Scan for the cell matching the given text and deliver its [X, Y] coordinate at center. 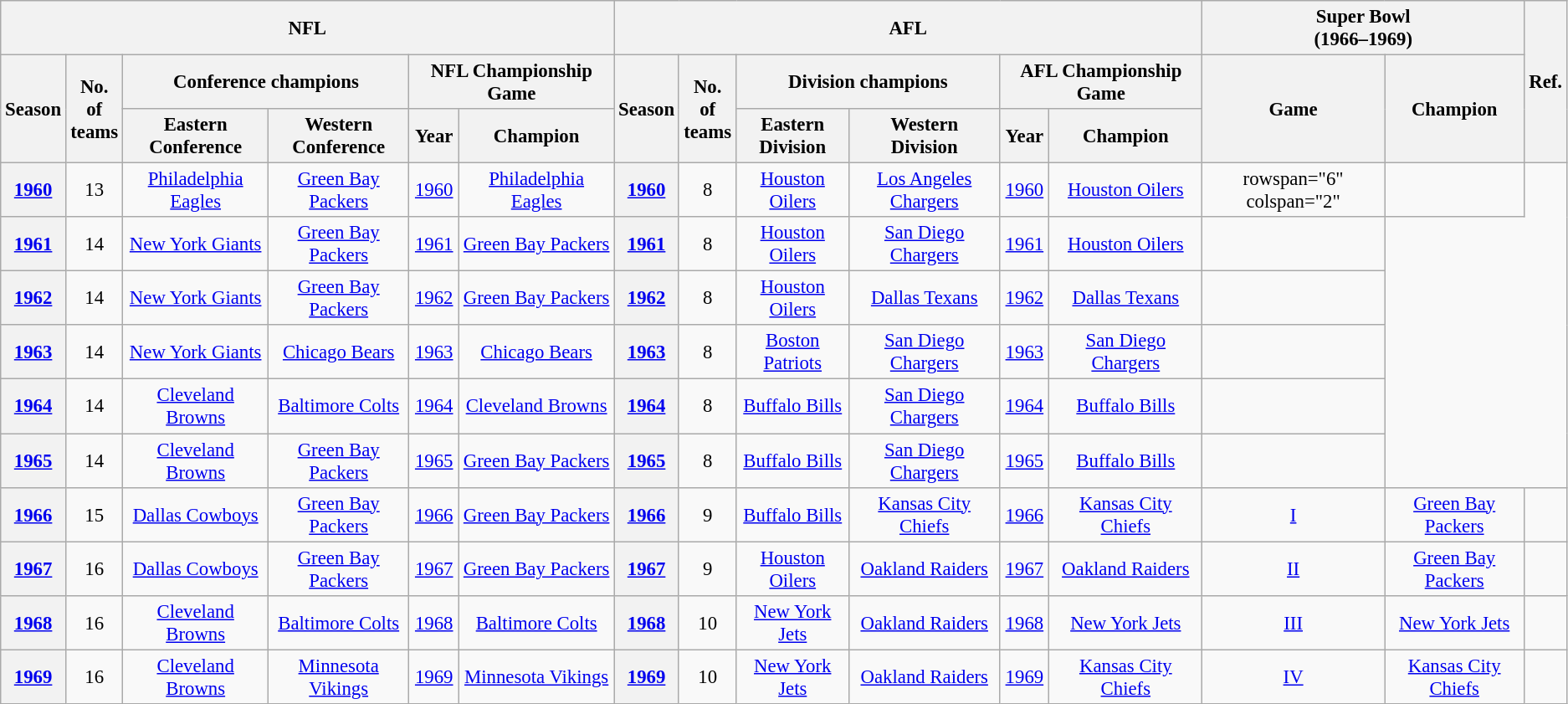
Boston Patriots [793, 352]
rowspan="6" colspan="2" [1294, 191]
I [1294, 514]
13 [94, 191]
Los Angeles Chargers [925, 191]
IV [1294, 676]
Division champions [869, 82]
WesternConference [338, 136]
AFL [909, 28]
III [1294, 623]
15 [94, 514]
Conference champions [266, 82]
II [1294, 569]
Game [1294, 109]
EasternDivision [793, 136]
NFL Championship Game [512, 82]
Ref. [1546, 82]
Super Bowl(1966–1969) [1364, 28]
NFL [308, 28]
EasternConference [196, 136]
AFL Championship Game [1101, 82]
WesternDivision [925, 136]
